From the cell containing the given text, extract its center point as (X, Y) coordinate. 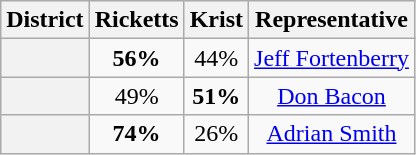
56% (136, 58)
Adrian Smith (332, 134)
44% (216, 58)
Jeff Fortenberry (332, 58)
49% (136, 96)
Don Bacon (332, 96)
Representative (332, 20)
Krist (216, 20)
District (45, 20)
74% (136, 134)
26% (216, 134)
51% (216, 96)
Ricketts (136, 20)
